Return [x, y] of the center of cell containing provided text 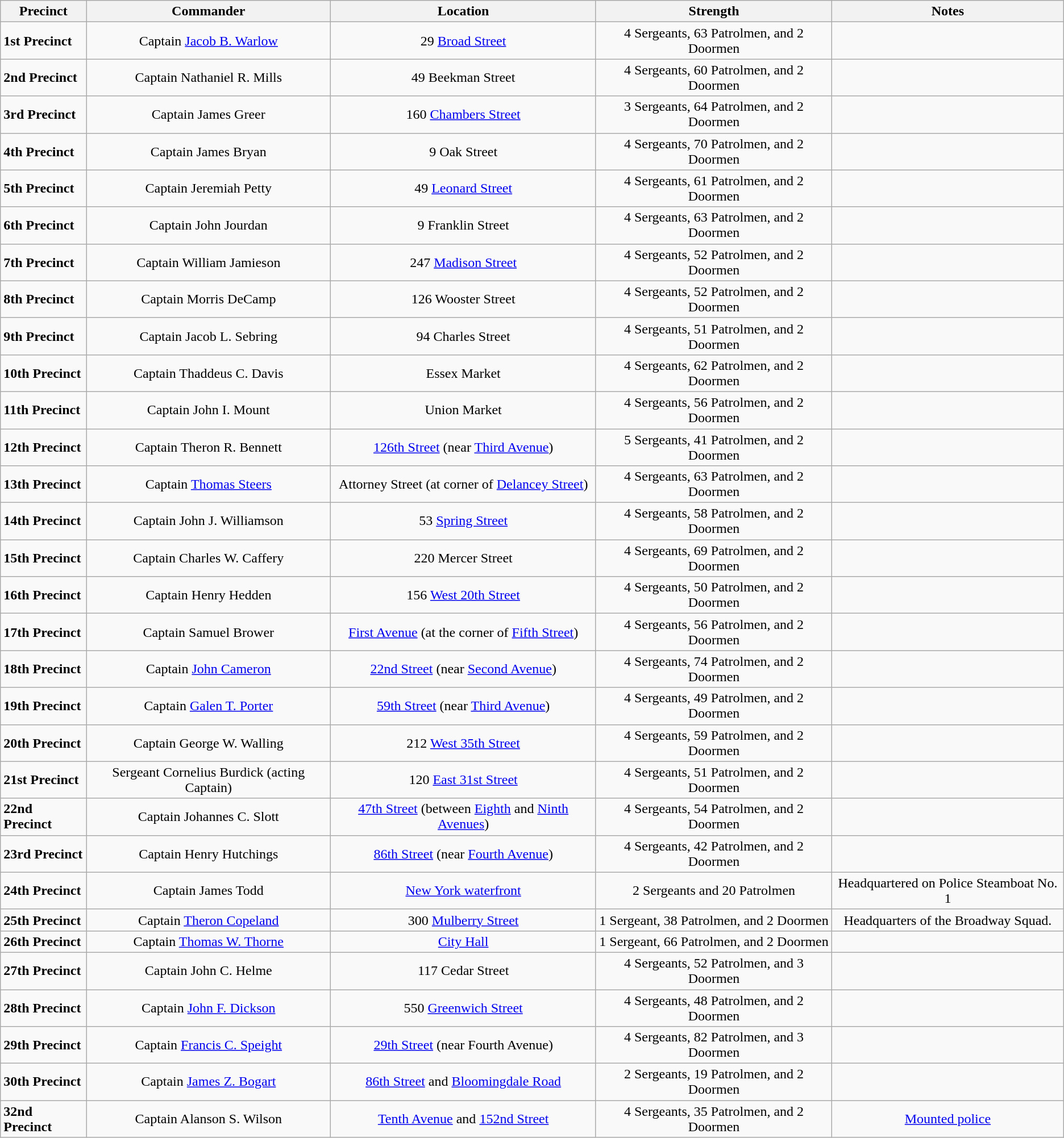
16th Precinct [43, 595]
Captain James Todd [209, 891]
4 Sergeants, 54 Patrolmen, and 2 Doormen [714, 817]
Captain Jeremiah Petty [209, 189]
Captain Jacob L. Sebring [209, 336]
9 Oak Street [464, 151]
Captain Galen T. Porter [209, 706]
49 Beekman Street [464, 77]
13th Precinct [43, 484]
Precinct [43, 11]
Strength [714, 11]
Captain Francis C. Speight [209, 1045]
32nd Precinct [43, 1119]
27th Precinct [43, 970]
49 Leonard Street [464, 189]
Captain James Z. Bogart [209, 1082]
1 Sergeant, 66 Patrolmen, and 2 Doormen [714, 941]
5 Sergeants, 41 Patrolmen, and 2 Doormen [714, 447]
Captain James Bryan [209, 151]
24th Precinct [43, 891]
Mounted police [948, 1119]
Captain John J. Williamson [209, 522]
Captain John F. Dickson [209, 1008]
94 Charles Street [464, 336]
25th Precinct [43, 920]
Essex Market [464, 373]
New York waterfront [464, 891]
Captain Thomas Steers [209, 484]
23rd Precinct [43, 853]
4 Sergeants, 69 Patrolmen, and 2 Doormen [714, 558]
4 Sergeants, 59 Patrolmen, and 2 Doormen [714, 743]
550 Greenwich Street [464, 1008]
6th Precinct [43, 225]
4 Sergeants, 52 Patrolmen, and 3 Doormen [714, 970]
220 Mercer Street [464, 558]
Captain Charles W. Caffery [209, 558]
Headquartered on Police Steamboat No. 1 [948, 891]
29 Broad Street [464, 41]
86th Street (near Fourth Avenue) [464, 853]
4 Sergeants, 49 Patrolmen, and 2 Doormen [714, 706]
10th Precinct [43, 373]
5th Precinct [43, 189]
22nd Precinct [43, 817]
126th Street (near Third Avenue) [464, 447]
18th Precinct [43, 669]
Captain Jacob B. Warlow [209, 41]
4 Sergeants, 48 Patrolmen, and 2 Doormen [714, 1008]
28th Precinct [43, 1008]
20th Precinct [43, 743]
126 Wooster Street [464, 299]
4 Sergeants, 74 Patrolmen, and 2 Doormen [714, 669]
Union Market [464, 410]
Captain Nathaniel R. Mills [209, 77]
14th Precinct [43, 522]
53 Spring Street [464, 522]
86th Street and Bloomingdale Road [464, 1082]
Captain William Jamieson [209, 262]
21st Precinct [43, 779]
Captain Johannes C. Slott [209, 817]
120 East 31st Street [464, 779]
2 Sergeants, 19 Patrolmen, and 2 Doormen [714, 1082]
Notes [948, 11]
Captain Thaddeus C. Davis [209, 373]
15th Precinct [43, 558]
Captain Morris DeCamp [209, 299]
4 Sergeants, 42 Patrolmen, and 2 Doormen [714, 853]
Captain John I. Mount [209, 410]
1st Precinct [43, 41]
Location [464, 11]
300 Mulberry Street [464, 920]
Captain George W. Walling [209, 743]
11th Precinct [43, 410]
Captain John C. Helme [209, 970]
59th Street (near Third Avenue) [464, 706]
Captain Alanson S. Wilson [209, 1119]
Captain John Jourdan [209, 225]
212 West 35th Street [464, 743]
160 Chambers Street [464, 115]
8th Precinct [43, 299]
3 Sergeants, 64 Patrolmen, and 2 Doormen [714, 115]
Captain James Greer [209, 115]
7th Precinct [43, 262]
19th Precinct [43, 706]
4 Sergeants, 62 Patrolmen, and 2 Doormen [714, 373]
Commander [209, 11]
26th Precinct [43, 941]
Captain Theron R. Bennett [209, 447]
4 Sergeants, 61 Patrolmen, and 2 Doormen [714, 189]
Captain Thomas W. Thorne [209, 941]
22nd Street (near Second Avenue) [464, 669]
29th Precinct [43, 1045]
12th Precinct [43, 447]
117 Cedar Street [464, 970]
4 Sergeants, 82 Patrolmen, and 3 Doormen [714, 1045]
30th Precinct [43, 1082]
City Hall [464, 941]
Captain John Cameron [209, 669]
2 Sergeants and 20 Patrolmen [714, 891]
Tenth Avenue and 152nd Street [464, 1119]
3rd Precinct [43, 115]
9 Franklin Street [464, 225]
First Avenue (at the corner of Fifth Street) [464, 632]
1 Sergeant, 38 Patrolmen, and 2 Doormen [714, 920]
9th Precinct [43, 336]
2nd Precinct [43, 77]
Captain Samuel Brower [209, 632]
Attorney Street (at corner of Delancey Street) [464, 484]
29th Street (near Fourth Avenue) [464, 1045]
4th Precinct [43, 151]
47th Street (between Eighth and Ninth Avenues) [464, 817]
Captain Henry Hutchings [209, 853]
Captain Theron Copeland [209, 920]
Sergeant Cornelius Burdick (acting Captain) [209, 779]
4 Sergeants, 50 Patrolmen, and 2 Doormen [714, 595]
Captain Henry Hedden [209, 595]
156 West 20th Street [464, 595]
17th Precinct [43, 632]
Headquarters of the Broadway Squad. [948, 920]
4 Sergeants, 35 Patrolmen, and 2 Doormen [714, 1119]
4 Sergeants, 70 Patrolmen, and 2 Doormen [714, 151]
247 Madison Street [464, 262]
4 Sergeants, 58 Patrolmen, and 2 Doormen [714, 522]
4 Sergeants, 60 Patrolmen, and 2 Doormen [714, 77]
